Output the (x, y) coordinate of the center of the cell containing the given text.  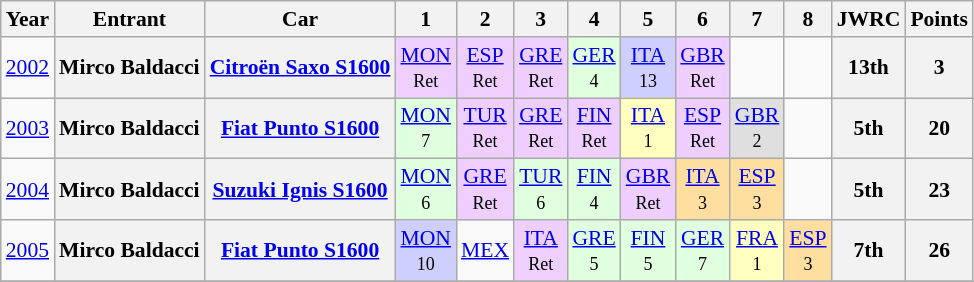
5 (648, 19)
JWRC (869, 19)
Citroën Saxo S1600 (300, 68)
GER7 (702, 250)
FRA1 (758, 250)
FIN4 (594, 190)
ITARet (540, 250)
Suzuki Ignis S1600 (300, 190)
1 (426, 19)
Car (300, 19)
MON6 (426, 190)
23 (939, 190)
Year (28, 19)
ITA1 (648, 128)
MONRet (426, 68)
MON10 (426, 250)
7th (869, 250)
26 (939, 250)
GRE5 (594, 250)
ITA13 (648, 68)
2004 (28, 190)
2002 (28, 68)
20 (939, 128)
6 (702, 19)
GER4 (594, 68)
13th (869, 68)
MEX (485, 250)
8 (808, 19)
TURRet (485, 128)
Entrant (130, 19)
2 (485, 19)
GBR2 (758, 128)
TUR6 (540, 190)
MON7 (426, 128)
7 (758, 19)
ITA3 (702, 190)
FIN5 (648, 250)
Points (939, 19)
FINRet (594, 128)
2003 (28, 128)
2005 (28, 250)
4 (594, 19)
